Determine the [X, Y] coordinate at the center of the cell enclosing the given text.  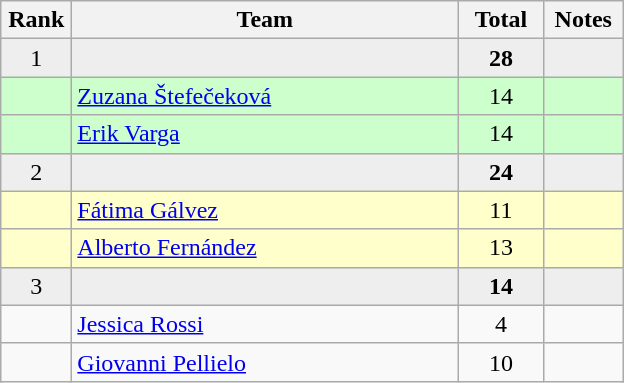
13 [501, 248]
Team [265, 20]
3 [36, 286]
11 [501, 210]
4 [501, 324]
24 [501, 172]
Jessica Rossi [265, 324]
Alberto Fernández [265, 248]
Zuzana Štefečeková [265, 96]
Notes [584, 20]
2 [36, 172]
Rank [36, 20]
10 [501, 362]
Total [501, 20]
Giovanni Pellielo [265, 362]
Erik Varga [265, 134]
28 [501, 58]
Fátima Gálvez [265, 210]
1 [36, 58]
